Return the (x, y) coordinate for the center point of the cell that contains the specified text.  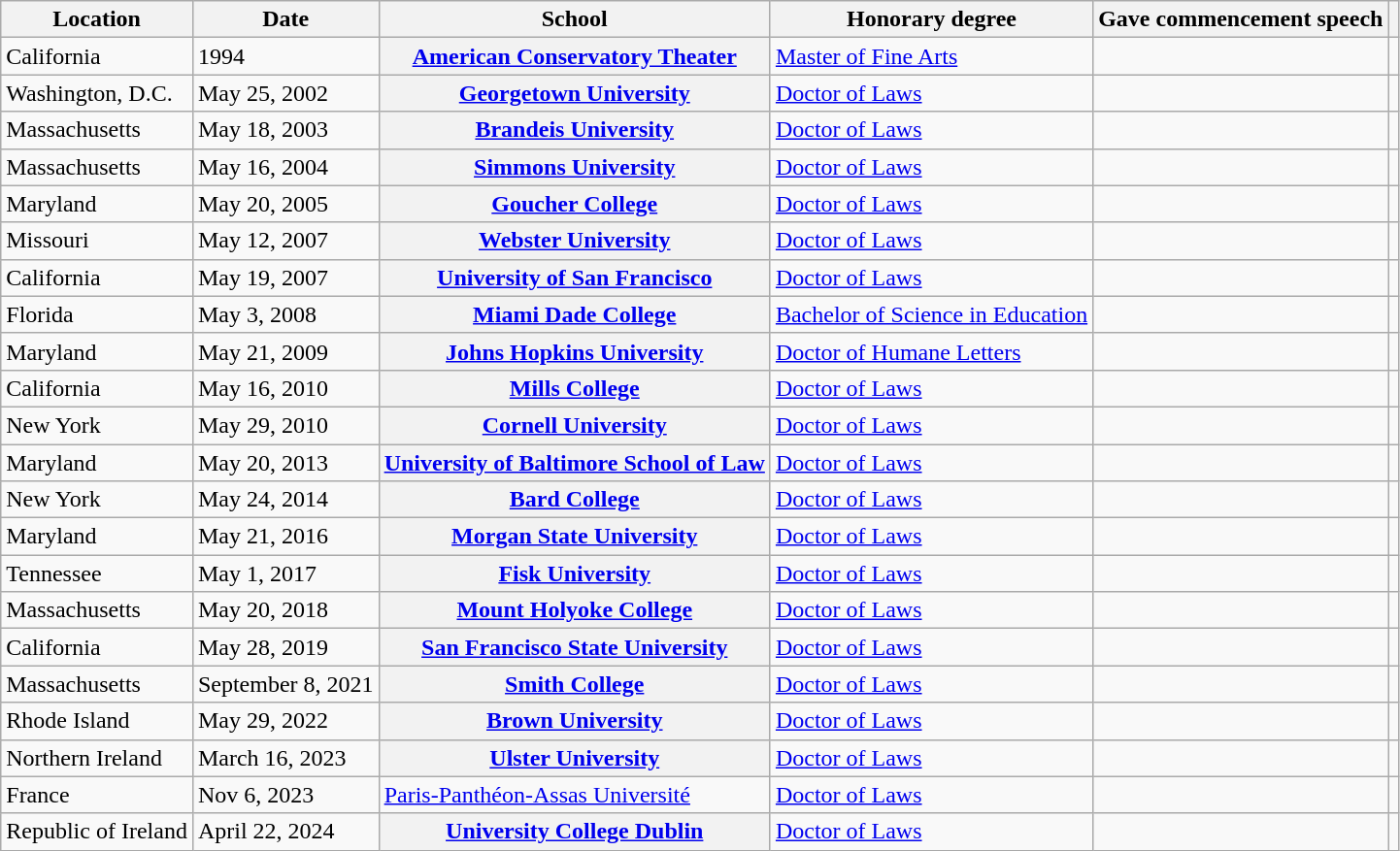
Cornell University (575, 425)
May 16, 2004 (285, 167)
Location (97, 19)
May 24, 2014 (285, 500)
University of San Francisco (575, 278)
May 12, 2007 (285, 241)
Bard College (575, 500)
Brown University (575, 721)
May 29, 2010 (285, 425)
University College Dublin (575, 832)
Mills College (575, 388)
Master of Fine Arts (931, 56)
Northern Ireland (97, 758)
Mount Holyoke College (575, 610)
May 28, 2019 (285, 647)
France (97, 795)
Smith College (575, 684)
May 21, 2009 (285, 351)
May 16, 2010 (285, 388)
Brandeis University (575, 130)
Doctor of Humane Letters (931, 351)
Missouri (97, 241)
Tennessee (97, 573)
Paris-Panthéon-Assas Université (575, 795)
Webster University (575, 241)
Georgetown University (575, 93)
May 3, 2008 (285, 314)
May 1, 2017 (285, 573)
May 21, 2016 (285, 537)
March 16, 2023 (285, 758)
April 22, 2024 (285, 832)
Morgan State University (575, 537)
May 20, 2013 (285, 463)
Fisk University (575, 573)
University of Baltimore School of Law (575, 463)
Johns Hopkins University (575, 351)
Rhode Island (97, 721)
Goucher College (575, 204)
May 20, 2018 (285, 610)
School (575, 19)
Republic of Ireland (97, 832)
May 19, 2007 (285, 278)
May 18, 2003 (285, 130)
May 20, 2005 (285, 204)
Honorary degree (931, 19)
Nov 6, 2023 (285, 795)
Bachelor of Science in Education (931, 314)
1994 (285, 56)
Gave commencement speech (1241, 19)
Miami Dade College (575, 314)
Washington, D.C. (97, 93)
Date (285, 19)
May 25, 2002 (285, 93)
Ulster University (575, 758)
September 8, 2021 (285, 684)
Florida (97, 314)
San Francisco State University (575, 647)
Simmons University (575, 167)
May 29, 2022 (285, 721)
American Conservatory Theater (575, 56)
